For the text-containing cell, return its midpoint in (X, Y) coordinate format. 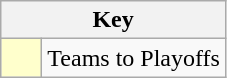
Teams to Playoffs (134, 58)
Key (114, 20)
